Extract the (x, y) coordinate from the center of the cell holding the provided text.  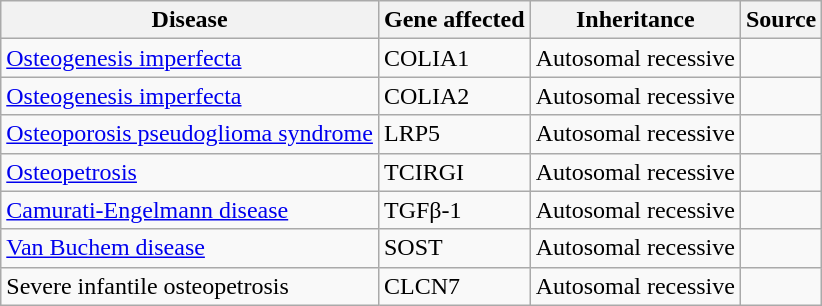
Inheritance (635, 20)
Osteoporosis pseudoglioma syndrome (190, 134)
Osteopetrosis (190, 172)
Van Buchem disease (190, 248)
CLCN7 (454, 286)
Source (780, 20)
Gene affected (454, 20)
Camurati-Engelmann disease (190, 210)
Severe infantile osteopetrosis (190, 286)
TCIRGI (454, 172)
SOST (454, 248)
COLIA2 (454, 96)
COLIA1 (454, 58)
Disease (190, 20)
TGFβ-1 (454, 210)
LRP5 (454, 134)
